Provide the [x, y] coordinate of the cell's center where the given text is located.  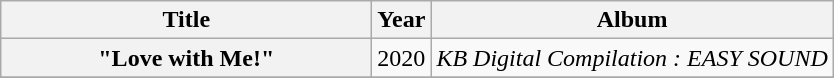
Year [402, 20]
Title [186, 20]
Album [632, 20]
2020 [402, 58]
"Love with Me!" [186, 58]
KB Digital Compilation : EASY SOUND [632, 58]
